From the cell containing the given text, extract its center point as (X, Y) coordinate. 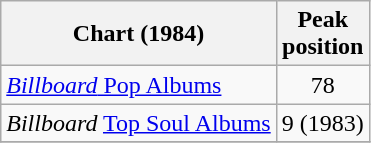
Peakposition (322, 34)
Billboard Top Soul Albums (138, 123)
Chart (1984) (138, 34)
9 (1983) (322, 123)
Billboard Pop Albums (138, 85)
78 (322, 85)
